Find where the given text appears and provide that cell's center as (X, Y) coordinate. 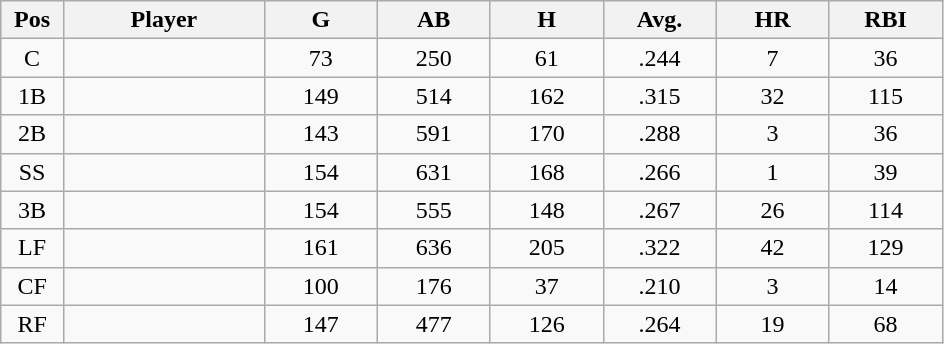
3B (32, 210)
H (546, 20)
636 (434, 248)
.210 (660, 286)
126 (546, 324)
.264 (660, 324)
143 (320, 134)
RBI (886, 20)
37 (546, 286)
129 (886, 248)
477 (434, 324)
Pos (32, 20)
G (320, 20)
1 (772, 172)
CF (32, 286)
.288 (660, 134)
LF (32, 248)
1B (32, 96)
RF (32, 324)
631 (434, 172)
147 (320, 324)
514 (434, 96)
42 (772, 248)
114 (886, 210)
162 (546, 96)
591 (434, 134)
148 (546, 210)
555 (434, 210)
SS (32, 172)
176 (434, 286)
.322 (660, 248)
100 (320, 286)
161 (320, 248)
.244 (660, 58)
61 (546, 58)
14 (886, 286)
AB (434, 20)
.315 (660, 96)
39 (886, 172)
.267 (660, 210)
170 (546, 134)
32 (772, 96)
C (32, 58)
26 (772, 210)
205 (546, 248)
2B (32, 134)
.266 (660, 172)
250 (434, 58)
73 (320, 58)
19 (772, 324)
HR (772, 20)
168 (546, 172)
7 (772, 58)
Avg. (660, 20)
149 (320, 96)
115 (886, 96)
Player (164, 20)
68 (886, 324)
